Determine the (X, Y) coordinate at the center of the cell enclosing the given text.  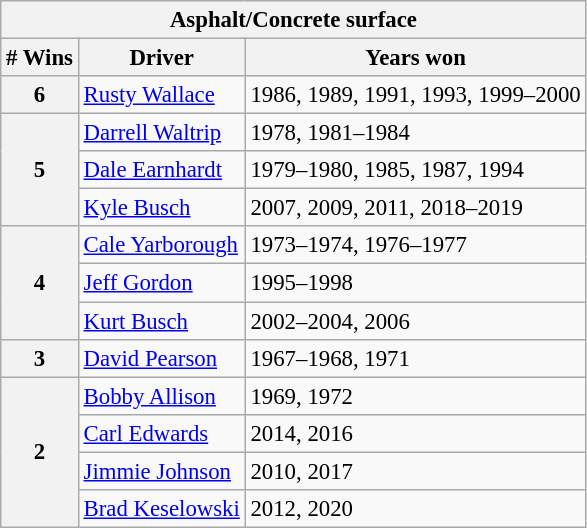
2 (40, 452)
Kurt Busch (162, 321)
Jeff Gordon (162, 283)
1979–1980, 1985, 1987, 1994 (416, 170)
Darrell Waltrip (162, 133)
Asphalt/Concrete surface (294, 20)
4 (40, 282)
3 (40, 358)
David Pearson (162, 358)
2014, 2016 (416, 433)
Carl Edwards (162, 433)
1967–1968, 1971 (416, 358)
# Wins (40, 58)
2012, 2020 (416, 509)
1969, 1972 (416, 396)
Cale Yarborough (162, 245)
Brad Keselowski (162, 509)
2007, 2009, 2011, 2018–2019 (416, 208)
Driver (162, 58)
2002–2004, 2006 (416, 321)
Years won (416, 58)
1995–1998 (416, 283)
1986, 1989, 1991, 1993, 1999–2000 (416, 95)
Kyle Busch (162, 208)
Rusty Wallace (162, 95)
Bobby Allison (162, 396)
Jimmie Johnson (162, 471)
1978, 1981–1984 (416, 133)
6 (40, 95)
Dale Earnhardt (162, 170)
1973–1974, 1976–1977 (416, 245)
5 (40, 170)
2010, 2017 (416, 471)
